Provide the [x, y] coordinate of the cell's center where the given text is located.  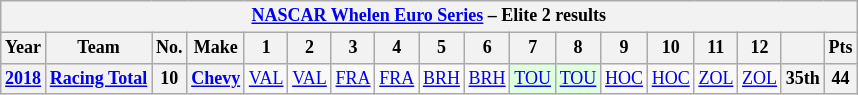
11 [716, 48]
Chevy [216, 78]
5 [442, 48]
Pts [840, 48]
Racing Total [98, 78]
NASCAR Whelen Euro Series – Elite 2 results [429, 16]
2 [310, 48]
2018 [24, 78]
44 [840, 78]
3 [353, 48]
12 [760, 48]
6 [487, 48]
No. [170, 48]
Make [216, 48]
35th [802, 78]
4 [397, 48]
8 [578, 48]
Team [98, 48]
1 [266, 48]
7 [532, 48]
Year [24, 48]
9 [624, 48]
